Return the [X, Y] coordinate for the center point of the cell that contains the specified text.  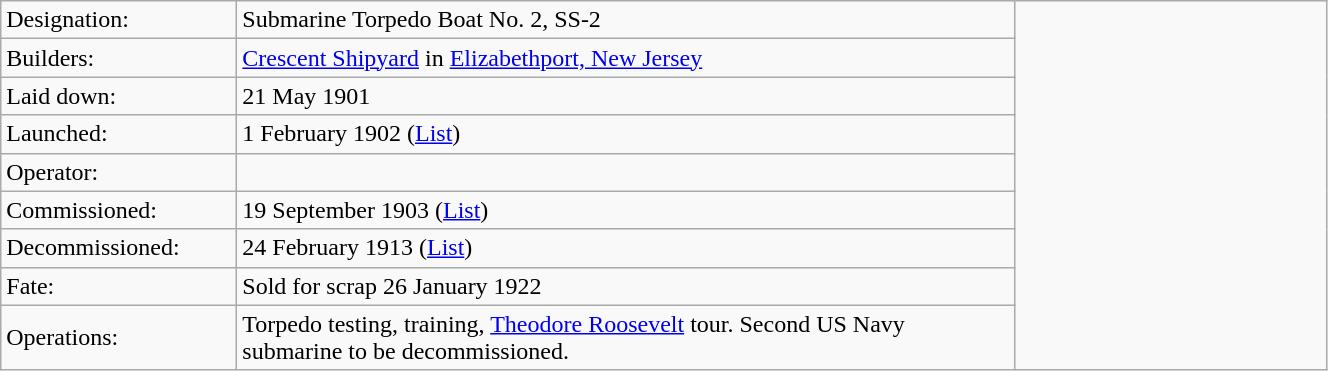
Operations: [119, 338]
Fate: [119, 286]
Crescent Shipyard in Elizabethport, New Jersey [626, 58]
Decommissioned: [119, 248]
Operator: [119, 172]
Torpedo testing, training, Theodore Roosevelt tour. Second US Navy submarine to be decommissioned. [626, 338]
21 May 1901 [626, 96]
Designation: [119, 20]
19 September 1903 (List) [626, 210]
Submarine Torpedo Boat No. 2, SS-2 [626, 20]
Launched: [119, 134]
Builders: [119, 58]
Laid down: [119, 96]
1 February 1902 (List) [626, 134]
Sold for scrap 26 January 1922 [626, 286]
24 February 1913 (List) [626, 248]
Commissioned: [119, 210]
